Search for the cell housing the specified text and yield its [X, Y] center coordinate. 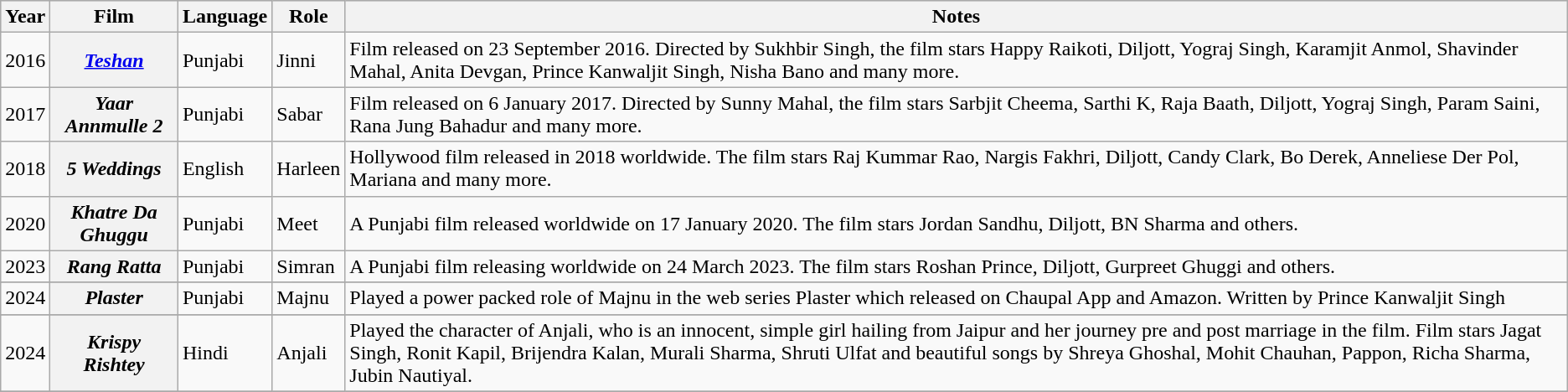
Krispy Rishtey [114, 353]
Sabar [308, 114]
A Punjabi film releasing worldwide on 24 March 2023. The film stars Roshan Prince, Diljott, Gurpreet Ghuggi and others. [957, 266]
Anjali [308, 353]
2020 [25, 223]
Played a power packed role of Majnu in the web series Plaster which released on Chaupal App and Amazon. Written by Prince Kanwaljit Singh [957, 298]
Plaster [114, 298]
Language [224, 17]
Khatre Da Ghuggu [114, 223]
Notes [957, 17]
Teshan [114, 60]
Harleen [308, 169]
English [224, 169]
Film [114, 17]
Year [25, 17]
2023 [25, 266]
5 Weddings [114, 169]
Yaar Annmulle 2 [114, 114]
Rang Ratta [114, 266]
Majnu [308, 298]
A Punjabi film released worldwide on 17 January 2020. The film stars Jordan Sandhu, Diljott, BN Sharma and others. [957, 223]
Jinni [308, 60]
Meet [308, 223]
Simran [308, 266]
Role [308, 17]
2018 [25, 169]
Hindi [224, 353]
2016 [25, 60]
2017 [25, 114]
